Capture the cell that displays the provided text and extract its (x, y) central coordinate. 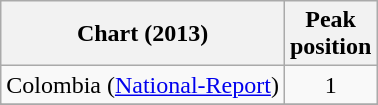
Chart (2013) (143, 34)
Peakposition (330, 34)
Colombia (National-Report) (143, 85)
1 (330, 85)
